Output the (x, y) coordinate of the center of the cell containing the given text.  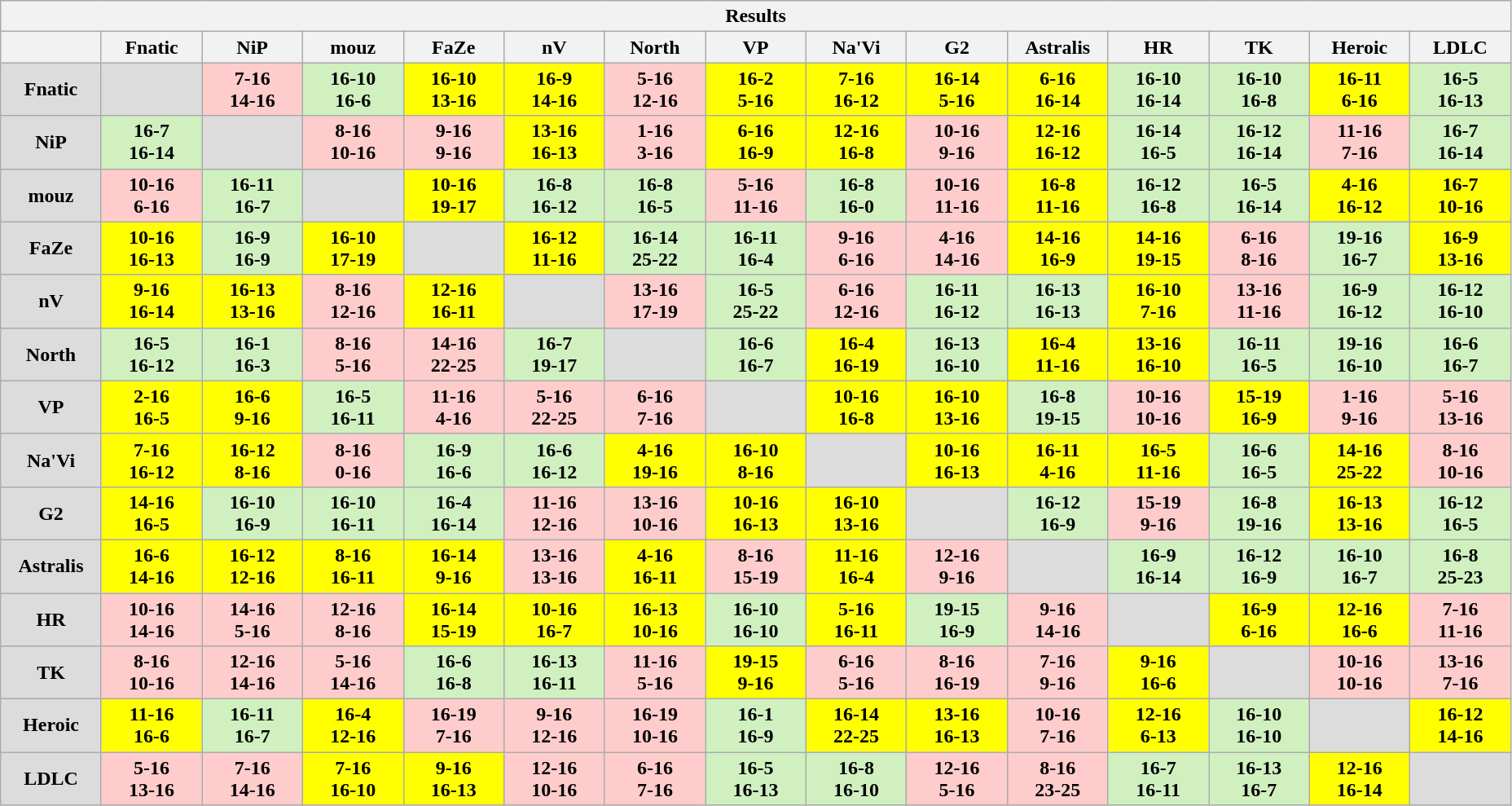
8-1623-25 (1057, 779)
16-1216-5 (1461, 513)
6-1616-14 (1057, 90)
16-1425-22 (655, 248)
16-1016-14 (1158, 90)
16-1910-16 (655, 725)
19-1516-9 (957, 619)
16-1316-13 (1057, 302)
9-1616-14 (152, 302)
10-1619-17 (454, 196)
16-616-5 (1259, 460)
16-1016-7 (1360, 566)
10-1616-7 (555, 619)
4-1619-16 (655, 460)
9-1616-13 (454, 779)
16-145-16 (957, 90)
16-1016-8 (1259, 90)
10-1611-16 (957, 196)
7-1616-10 (353, 779)
12-168-16 (353, 619)
6-1612-16 (856, 302)
16-128-16 (253, 460)
4-1616-11 (655, 566)
16-916-14 (1158, 566)
14-1616-9 (1057, 248)
14-1619-15 (1158, 248)
10-169-16 (957, 142)
16-819-16 (1259, 513)
16-1211-16 (555, 248)
12-1616-6 (1360, 619)
5-1611-16 (756, 196)
13-167-16 (1461, 673)
5-1612-16 (655, 90)
14-165-16 (253, 619)
16-516-14 (1259, 196)
16-108-16 (756, 460)
9-1616-6 (1158, 673)
16-107-16 (1158, 302)
5-1622-25 (555, 407)
16-411-16 (1057, 354)
5-1616-11 (856, 619)
16-1116-12 (957, 302)
4-1614-16 (957, 248)
16-197-16 (454, 725)
16-114-16 (1057, 460)
11-1616-6 (152, 725)
6-168-16 (1259, 248)
16-916-6 (454, 460)
Results (756, 16)
8-160-16 (353, 460)
12-166-13 (1158, 725)
16-1416-5 (1158, 142)
8-1616-19 (957, 673)
16-1422-25 (856, 725)
14-1616-5 (152, 513)
16-825-23 (1461, 566)
6-1616-9 (756, 142)
16-116-16 (1360, 90)
16-96-16 (1259, 619)
16-25-16 (756, 90)
16-1016-11 (353, 513)
16-1316-7 (1259, 779)
16-816-10 (856, 779)
8-1616-11 (353, 566)
11-1616-4 (856, 566)
10-166-16 (152, 196)
16-811-16 (1057, 196)
19-1616-10 (1360, 354)
16-1016-6 (353, 90)
10-167-16 (1057, 725)
16-716-11 (1158, 779)
7-169-16 (1057, 673)
16-816-5 (655, 196)
12-169-16 (957, 566)
16-1415-19 (454, 619)
16-1016-9 (253, 513)
4-1616-12 (1360, 196)
9-169-16 (454, 142)
2-1616-5 (152, 407)
11-167-16 (1360, 142)
9-166-16 (856, 248)
16-412-16 (353, 725)
15-1916-9 (1259, 407)
12-165-16 (957, 779)
1-163-16 (655, 142)
16-1212-16 (253, 566)
13-1610-16 (655, 513)
6-165-16 (856, 673)
14-1622-25 (454, 354)
16-816-0 (856, 196)
11-164-16 (454, 407)
16-1116-5 (1259, 354)
16-1310-16 (655, 619)
9-1612-16 (555, 725)
11-1612-16 (555, 513)
16-416-14 (454, 513)
16-525-22 (756, 302)
16-116-9 (756, 725)
14-1625-22 (1360, 460)
7-1611-16 (1461, 619)
16-719-17 (555, 354)
16-1316-11 (555, 673)
16-1216-14 (1259, 142)
16-710-16 (1461, 196)
11-165-16 (655, 673)
10-1614-16 (152, 619)
12-1616-14 (1360, 779)
16-416-19 (856, 354)
19-159-16 (756, 673)
16-616-12 (555, 460)
16-516-11 (353, 407)
12-1614-16 (253, 673)
16-1214-16 (1461, 725)
16-1116-4 (756, 248)
19-1616-7 (1360, 248)
13-1611-16 (1259, 302)
8-165-16 (353, 354)
16-116-3 (253, 354)
16-914-16 (555, 90)
1-169-16 (1360, 407)
16-616-8 (454, 673)
16-149-16 (454, 566)
16-614-16 (152, 566)
16-516-12 (152, 354)
13-1617-19 (655, 302)
16-816-12 (555, 196)
9-1614-16 (1057, 619)
16-511-16 (1158, 460)
12-1616-8 (856, 142)
12-1616-12 (1057, 142)
12-1610-16 (555, 779)
16-1017-19 (353, 248)
15-199-16 (1158, 513)
16-819-15 (1057, 407)
16-1216-10 (1461, 302)
10-1616-8 (856, 407)
13-1616-10 (1158, 354)
16-913-16 (1461, 248)
16-916-12 (1360, 302)
13-1613-16 (555, 566)
16-1216-8 (1158, 196)
8-1612-16 (353, 302)
8-1615-19 (756, 566)
16-1316-10 (957, 354)
5-1614-16 (353, 673)
16-69-16 (253, 407)
12-1616-11 (454, 302)
16-916-9 (253, 248)
